Detect which cell encompasses the target text, then output its (X, Y) center coordinate. 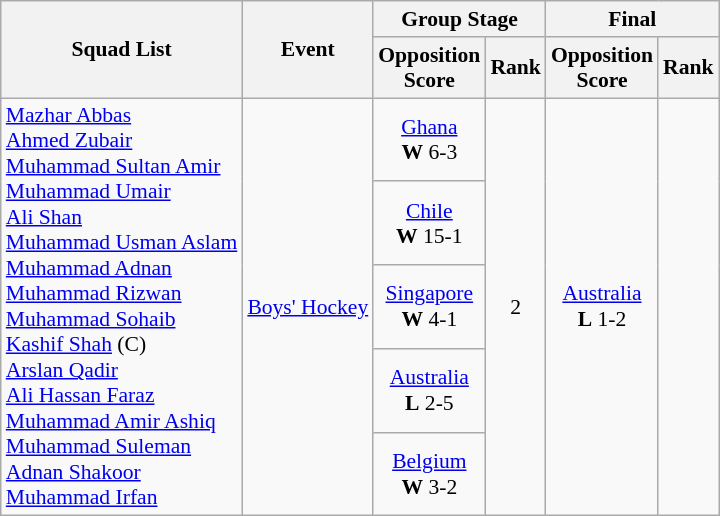
Belgium W 3-2 (429, 474)
Chile W 15-1 (429, 224)
Group Stage (460, 19)
Singapore W 4-1 (429, 307)
Final (632, 19)
Australia L 2-5 (429, 391)
Australia L 1-2 (602, 307)
Boys' Hockey (308, 307)
Event (308, 50)
2 (516, 307)
Squad List (122, 50)
Ghana W 6-3 (429, 140)
